Output the [x, y] coordinate of the center of the cell containing the given text.  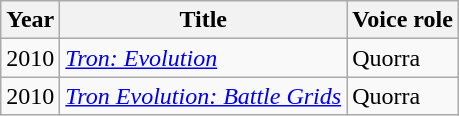
Voice role [403, 20]
Tron: Evolution [204, 58]
Year [30, 20]
Tron Evolution: Battle Grids [204, 96]
Title [204, 20]
